Search for the cell housing the specified text and yield its (X, Y) center coordinate. 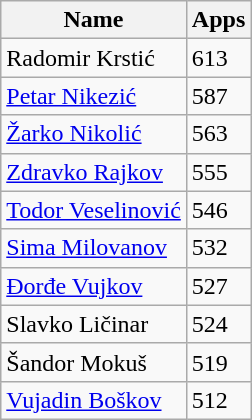
512 (218, 400)
587 (218, 96)
527 (218, 286)
524 (218, 324)
Slavko Ličinar (94, 324)
555 (218, 172)
Vujadin Boškov (94, 400)
Todor Veselinović (94, 210)
Radomir Krstić (94, 58)
Žarko Nikolić (94, 134)
546 (218, 210)
532 (218, 248)
Šandor Mokuš (94, 362)
Zdravko Rajkov (94, 172)
Name (94, 20)
Petar Nikezić (94, 96)
519 (218, 362)
Sima Milovanov (94, 248)
563 (218, 134)
613 (218, 58)
Đorđe Vujkov (94, 286)
Apps (218, 20)
